Determine the [x, y] coordinate at the center of the cell enclosing the given text.  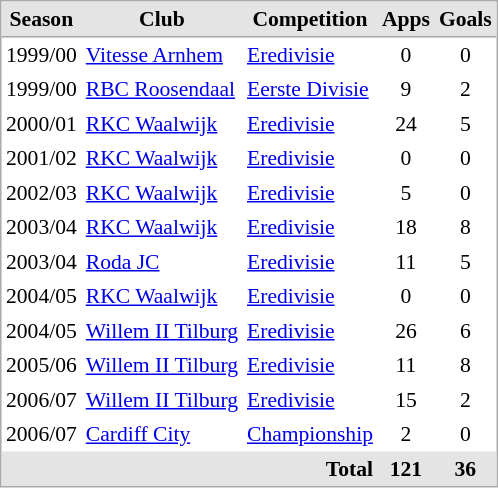
2002/03 [42, 193]
Vitesse Arnhem [162, 55]
RBC Roosendaal [162, 89]
Goals [465, 20]
15 [406, 399]
Cardiff City [162, 434]
26 [406, 331]
24 [406, 123]
Total [190, 469]
Apps [406, 20]
36 [465, 469]
Club [162, 20]
121 [406, 469]
Roda JC [162, 261]
2000/01 [42, 123]
2001/02 [42, 158]
Championship [310, 434]
Eerste Divisie [310, 89]
Season [42, 20]
2005/06 [42, 365]
18 [406, 227]
6 [465, 331]
9 [406, 89]
Competition [310, 20]
